Scan for the cell matching the given text and deliver its (x, y) coordinate at center. 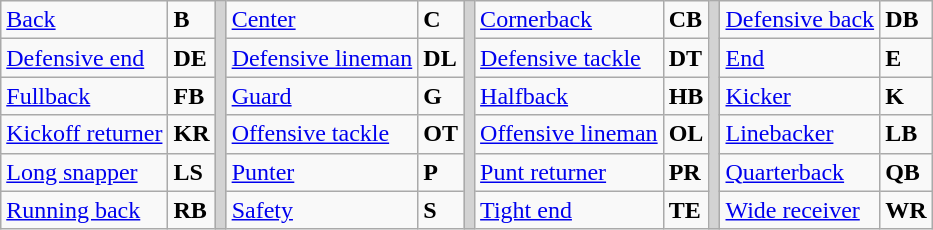
Offensive lineman (570, 134)
Cornerback (570, 20)
Halfback (570, 96)
QB (906, 172)
TE (686, 210)
K (906, 96)
FB (192, 96)
Defensive tackle (570, 58)
PR (686, 172)
Fullback (84, 96)
Tight end (570, 210)
HB (686, 96)
DE (192, 58)
LS (192, 172)
Back (84, 20)
KR (192, 134)
OT (441, 134)
Defensive end (84, 58)
Defensive lineman (322, 58)
Punter (322, 172)
Defensive back (800, 20)
Safety (322, 210)
E (906, 58)
WR (906, 210)
RB (192, 210)
Offensive tackle (322, 134)
B (192, 20)
DL (441, 58)
Quarterback (800, 172)
Running back (84, 210)
G (441, 96)
Long snapper (84, 172)
P (441, 172)
Punt returner (570, 172)
LB (906, 134)
Guard (322, 96)
Kickoff returner (84, 134)
Wide receiver (800, 210)
OL (686, 134)
Center (322, 20)
Linebacker (800, 134)
End (800, 58)
S (441, 210)
DT (686, 58)
DB (906, 20)
Kicker (800, 96)
CB (686, 20)
C (441, 20)
